Scan for the cell matching the given text and deliver its (x, y) coordinate at center. 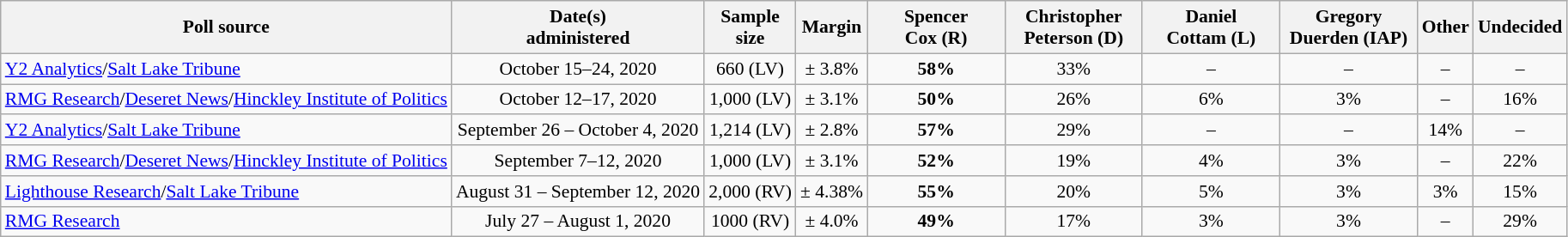
Samplesize (751, 27)
Date(s)administered (578, 27)
GregoryDuerden (IAP) (1348, 27)
20% (1073, 191)
17% (1073, 222)
September 26 – October 4, 2020 (578, 131)
± 4.38% (831, 191)
Lighthouse Research/Salt Lake Tribune (227, 191)
July 27 – August 1, 2020 (578, 222)
September 7–12, 2020 (578, 161)
± 4.0% (831, 222)
6% (1211, 100)
RMG Research (227, 222)
15% (1520, 191)
5% (1211, 191)
1,214 (LV) (751, 131)
16% (1520, 100)
SpencerCox (R) (936, 27)
Undecided (1520, 27)
DanielCottam (L) (1211, 27)
660 (LV) (751, 69)
Margin (831, 27)
57% (936, 131)
2,000 (RV) (751, 191)
58% (936, 69)
ChristopherPeterson (D) (1073, 27)
October 15–24, 2020 (578, 69)
October 12–17, 2020 (578, 100)
49% (936, 222)
14% (1446, 131)
± 3.8% (831, 69)
50% (936, 100)
22% (1520, 161)
19% (1073, 161)
52% (936, 161)
33% (1073, 69)
Poll source (227, 27)
Other (1446, 27)
26% (1073, 100)
55% (936, 191)
4% (1211, 161)
August 31 – September 12, 2020 (578, 191)
1000 (RV) (751, 222)
± 2.8% (831, 131)
